Extract the (x, y) coordinate from the center of the cell holding the provided text.  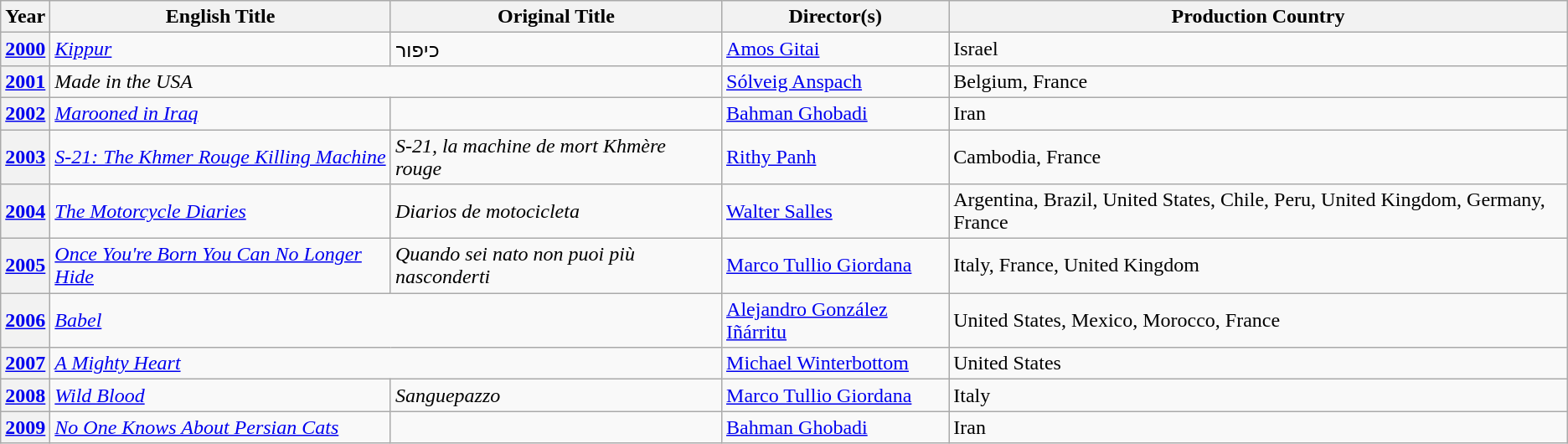
2003 (25, 156)
2005 (25, 266)
English Title (221, 17)
Rithy Panh (836, 156)
A Mighty Heart (386, 364)
2006 (25, 320)
Director(s) (836, 17)
Amos Gitai (836, 49)
Wild Blood (221, 395)
Argentina, Brazil, United States, Chile, Peru, United Kingdom, Germany, France (1258, 211)
Michael Winterbottom (836, 364)
S-21: The Khmer Rouge Killing Machine (221, 156)
Original Title (556, 17)
Once You're Born You Can No Longer Hide (221, 266)
The Motorcycle Diaries (221, 211)
S-21, la machine de mort Khmère rouge (556, 156)
2007 (25, 364)
2002 (25, 113)
Made in the USA (386, 81)
Italy, France, United Kingdom (1258, 266)
2001 (25, 81)
2004 (25, 211)
כיפור (556, 49)
Belgium, France (1258, 81)
Babel (386, 320)
Quando sei nato non puoi più nasconderti (556, 266)
Italy (1258, 395)
United States (1258, 364)
United States, Mexico, Morocco, France (1258, 320)
Kippur (221, 49)
Walter Salles (836, 211)
Cambodia, France (1258, 156)
No One Knows About Persian Cats (221, 427)
Alejandro González Iñárritu (836, 320)
Year (25, 17)
Israel (1258, 49)
Diarios de motocicleta (556, 211)
2009 (25, 427)
Sanguepazzo (556, 395)
Production Country (1258, 17)
Marooned in Iraq (221, 113)
2000 (25, 49)
2008 (25, 395)
Sólveig Anspach (836, 81)
